Locate the cell with the specified text and output its [x, y] center coordinate. 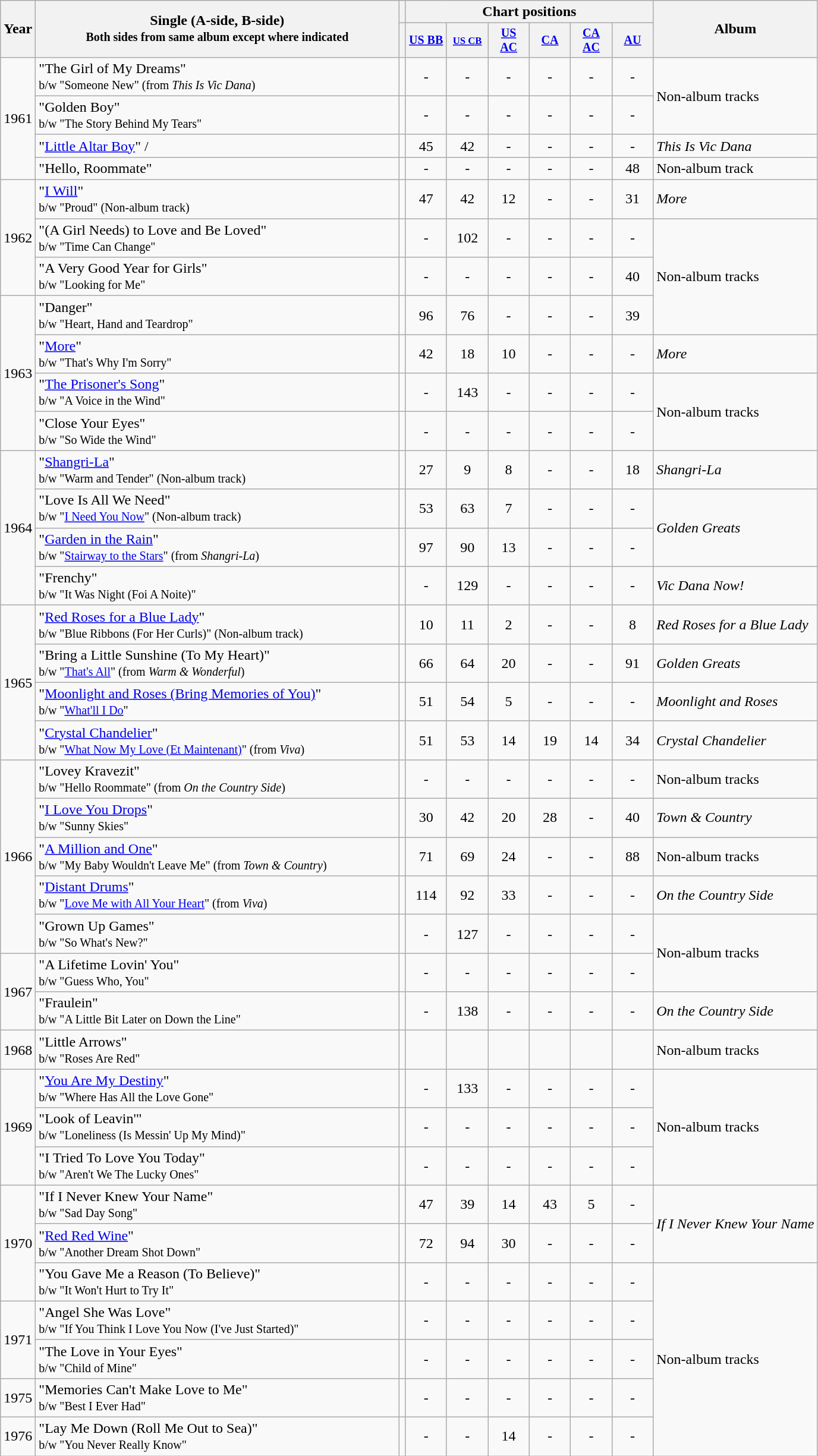
24 [509, 857]
138 [467, 1011]
34 [633, 740]
Red Roses for a Blue Lady [735, 624]
33 [509, 895]
"Fraulein"b/w "A Little Bit Later on Down the Line" [218, 1011]
This Is Vic Dana [735, 146]
Chart positions [529, 12]
"A Million and One"b/w "My Baby Wouldn't Leave Me" (from Town & Country) [218, 857]
USAC [509, 40]
"Little Arrows"b/w "Roses Are Red" [218, 1050]
71 [426, 857]
US BB [426, 40]
66 [426, 663]
"Bring a Little Sunshine (To My Heart)"b/w "That's All" (from Warm & Wonderful) [218, 663]
"The Prisoner's Song"b/w "A Voice in the Wind" [218, 392]
1968 [18, 1050]
45 [426, 146]
64 [467, 663]
CAAC [591, 40]
7 [509, 509]
Vic Dana Now! [735, 586]
31 [633, 200]
"Frenchy"b/w "It Was Night (Foi A Noite)" [218, 586]
Town & Country [735, 818]
48 [633, 168]
"Lay Me Down (Roll Me Out to Sea)"b/w "You Never Really Know" [218, 1437]
CA [549, 40]
127 [467, 934]
"I Tried To Love You Today"b/w "Aren't We The Lucky Ones" [218, 1166]
AU [633, 40]
1964 [18, 528]
"Grown Up Games"b/w "So What's New?" [218, 934]
"Angel She Was Love"b/w "If You Think I Love You Now (I've Just Started)" [218, 1321]
69 [467, 857]
"More"b/w "That's Why I'm Sorry" [218, 354]
9 [467, 469]
1971 [18, 1340]
"Moonlight and Roses (Bring Memories of You)"b/w "What'll I Do" [218, 701]
"Lovey Kravezit"b/w "Hello Roommate" (from On the Country Side) [218, 779]
"I Love You Drops"b/w "Sunny Skies" [218, 818]
97 [426, 547]
1970 [18, 1243]
"Look of Leavin'"b/w "Loneliness (Is Messin' Up My Mind)" [218, 1127]
1961 [18, 118]
2 [509, 624]
"Red Red Wine"b/w "Another Dream Shot Down" [218, 1243]
"If I Never Knew Your Name"b/w "Sad Day Song" [218, 1204]
"Love Is All We Need"b/w "I Need You Now" (Non-album track) [218, 509]
114 [426, 895]
"Little Altar Boy" / [218, 146]
"A Very Good Year for Girls"b/w "Looking for Me" [218, 277]
19 [549, 740]
1963 [18, 373]
28 [549, 818]
"I Will"b/w "Proud" (Non-album track) [218, 200]
129 [467, 586]
72 [426, 1243]
63 [467, 509]
102 [467, 238]
"Close Your Eyes"b/w "So Wide the Wind" [218, 431]
1976 [18, 1437]
Shangri-La [735, 469]
Year [18, 29]
"Red Roses for a Blue Lady"b/w "Blue Ribbons (For Her Curls)" (Non-album track) [218, 624]
"You Gave Me a Reason (To Believe)"b/w "It Won't Hurt to Try It" [218, 1281]
If I Never Knew Your Name [735, 1224]
"The Love in Your Eyes"b/w "Child of Mine" [218, 1359]
12 [509, 200]
54 [467, 701]
"Shangri-La"b/w "Warm and Tender" (Non-album track) [218, 469]
"(A Girl Needs) to Love and Be Loved"b/w "Time Can Change" [218, 238]
1965 [18, 682]
91 [633, 663]
"Memories Can't Make Love to Me"b/w "Best I Ever Had" [218, 1398]
76 [467, 315]
US CB [467, 40]
13 [509, 547]
43 [549, 1204]
"Garden in the Rain"b/w "Stairway to the Stars" (from Shangri-La) [218, 547]
Crystal Chandelier [735, 740]
92 [467, 895]
11 [467, 624]
"Crystal Chandelier"b/w "What Now My Love (Et Maintenant)" (from Viva) [218, 740]
27 [426, 469]
88 [633, 857]
Single (A-side, B-side)Both sides from same album except where indicated [218, 29]
"Distant Drums"b/w "Love Me with All Your Heart" (from Viva) [218, 895]
Moonlight and Roses [735, 701]
"Golden Boy"b/w "The Story Behind My Tears" [218, 115]
Album [735, 29]
1966 [18, 856]
Non-album track [735, 168]
143 [467, 392]
1962 [18, 238]
"The Girl of My Dreams"b/w "Someone New" (from This Is Vic Dana) [218, 76]
"A Lifetime Lovin' You"b/w "Guess Who, You" [218, 972]
94 [467, 1243]
"Danger"b/w "Heart, Hand and Teardrop" [218, 315]
"You Are My Destiny"b/w "Where Has All the Love Gone" [218, 1089]
"Hello, Roommate" [218, 168]
96 [426, 315]
133 [467, 1089]
1969 [18, 1127]
90 [467, 547]
1967 [18, 992]
1975 [18, 1398]
